Identify which cell holds the provided text, then report its (x, y) central coordinate. 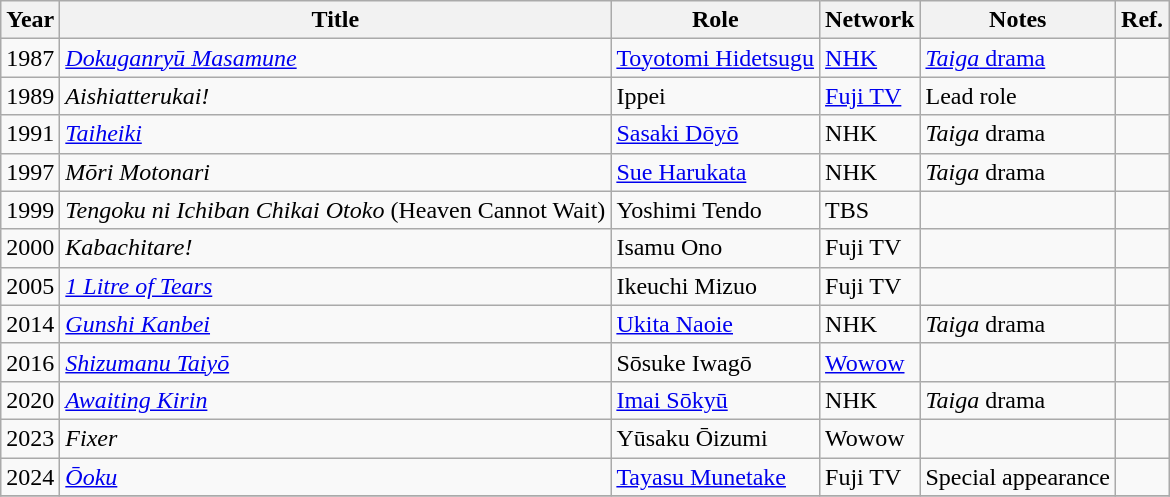
Tayasu Munetake (716, 477)
Mōri Motonari (336, 172)
Year (30, 20)
Imai Sōkyū (716, 400)
Special appearance (1018, 477)
1999 (30, 210)
Sōsuke Iwagō (716, 362)
1 Litre of Tears (336, 286)
Shizumanu Taiyō (336, 362)
Taiheiki (336, 134)
2014 (30, 324)
Ref. (1142, 20)
Role (716, 20)
1987 (30, 58)
Yoshimi Tendo (716, 210)
Ippei (716, 96)
2023 (30, 438)
Fixer (336, 438)
Gunshi Kanbei (336, 324)
Notes (1018, 20)
Sue Harukata (716, 172)
1989 (30, 96)
2005 (30, 286)
1997 (30, 172)
Ukita Naoie (716, 324)
Ikeuchi Mizuo (716, 286)
Isamu Ono (716, 248)
Awaiting Kirin (336, 400)
TBS (870, 210)
2016 (30, 362)
Title (336, 20)
Network (870, 20)
2024 (30, 477)
Yūsaku Ōizumi (716, 438)
Kabachitare! (336, 248)
Aishiatterukai! (336, 96)
Toyotomi Hidetsugu (716, 58)
Ōoku (336, 477)
Dokuganryū Masamune (336, 58)
Sasaki Dōyō (716, 134)
Lead role (1018, 96)
2020 (30, 400)
Tengoku ni Ichiban Chikai Otoko (Heaven Cannot Wait) (336, 210)
1991 (30, 134)
2000 (30, 248)
